Extract the [X, Y] coordinate from the center of the cell holding the provided text.  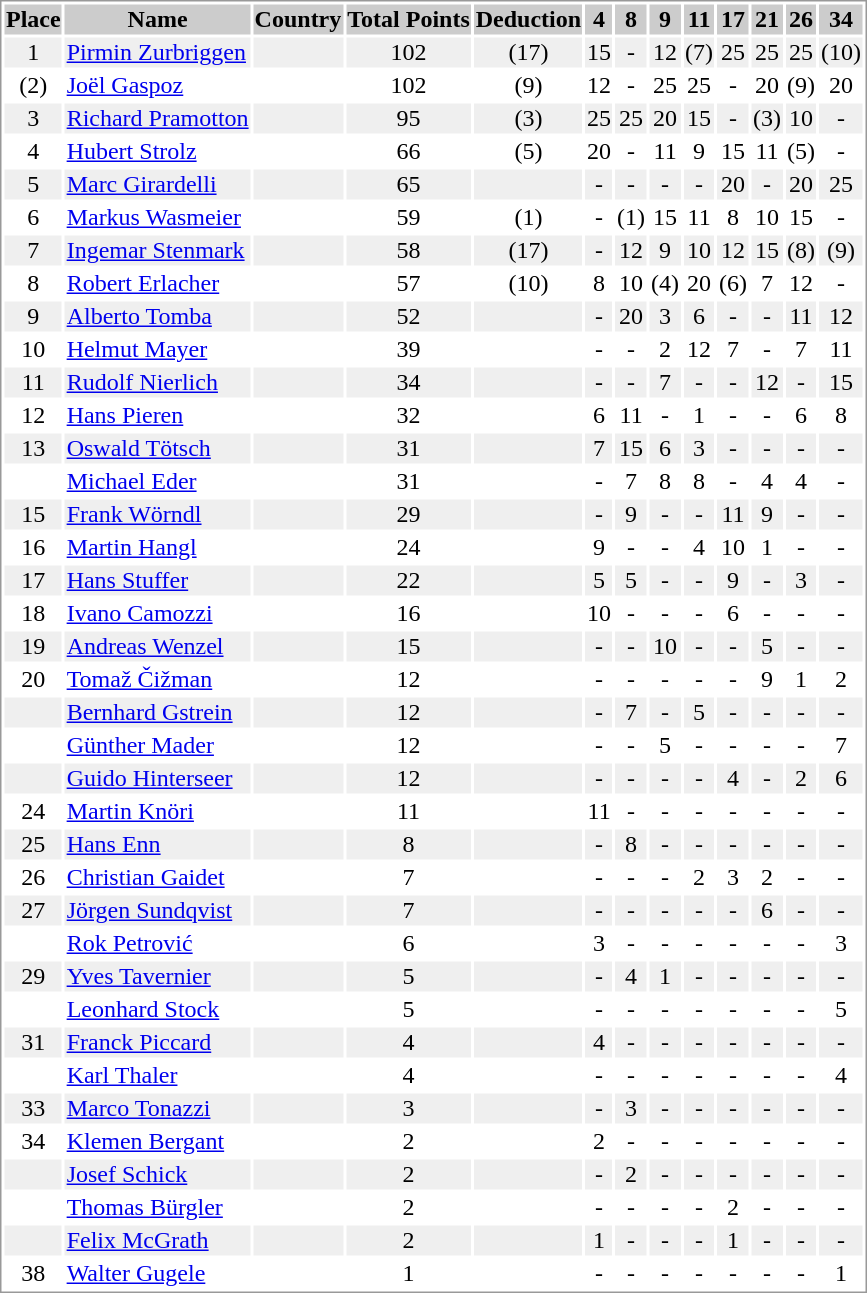
59 [408, 217]
Robert Erlacher [158, 283]
Leonhard Stock [158, 1009]
Rudolf Nierlich [158, 383]
Bernhard Gstrein [158, 713]
65 [408, 185]
Marco Tonazzi [158, 1109]
Felix McGrath [158, 1241]
57 [408, 283]
58 [408, 251]
22 [408, 581]
Günther Mader [158, 745]
33 [33, 1109]
Name [158, 19]
Michael Eder [158, 481]
Yves Tavernier [158, 977]
(4) [666, 283]
32 [408, 415]
21 [768, 19]
Oswald Tötsch [158, 449]
Marc Girardelli [158, 185]
Joël Gaspoz [158, 85]
Klemen Bergant [158, 1141]
38 [33, 1273]
Tomaž Čižman [158, 679]
Martin Hangl [158, 547]
66 [408, 151]
Markus Wasmeier [158, 217]
Alberto Tomba [158, 317]
(6) [734, 283]
Thomas Bürgler [158, 1207]
Hans Stuffer [158, 581]
18 [33, 613]
Deduction [528, 19]
39 [408, 349]
52 [408, 317]
Hans Pieren [158, 415]
Total Points [408, 19]
95 [408, 119]
Christian Gaidet [158, 877]
Ivano Camozzi [158, 613]
Hubert Strolz [158, 151]
Rok Petrović [158, 943]
19 [33, 647]
27 [33, 911]
Frank Wörndl [158, 515]
Country [298, 19]
Josef Schick [158, 1175]
Franck Piccard [158, 1043]
(2) [33, 85]
Place [33, 19]
13 [33, 449]
Helmut Mayer [158, 349]
Karl Thaler [158, 1075]
Jörgen Sundqvist [158, 911]
Ingemar Stenmark [158, 251]
Walter Gugele [158, 1273]
Pirmin Zurbriggen [158, 53]
Guido Hinterseer [158, 779]
(7) [700, 53]
(8) [802, 251]
Richard Pramotton [158, 119]
Martin Knöri [158, 811]
Andreas Wenzel [158, 647]
Hans Enn [158, 845]
